Identify which cell holds the provided text, then report its [x, y] central coordinate. 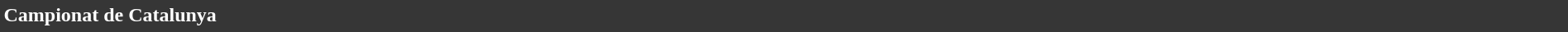
Campionat de Catalunya [784, 15]
